Pinpoint the cell where the given text exists, returning its (X, Y) midpoint coordinate. 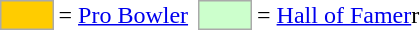
= Pro Bowler (124, 15)
